From the cell containing the given text, extract its center point as (X, Y) coordinate. 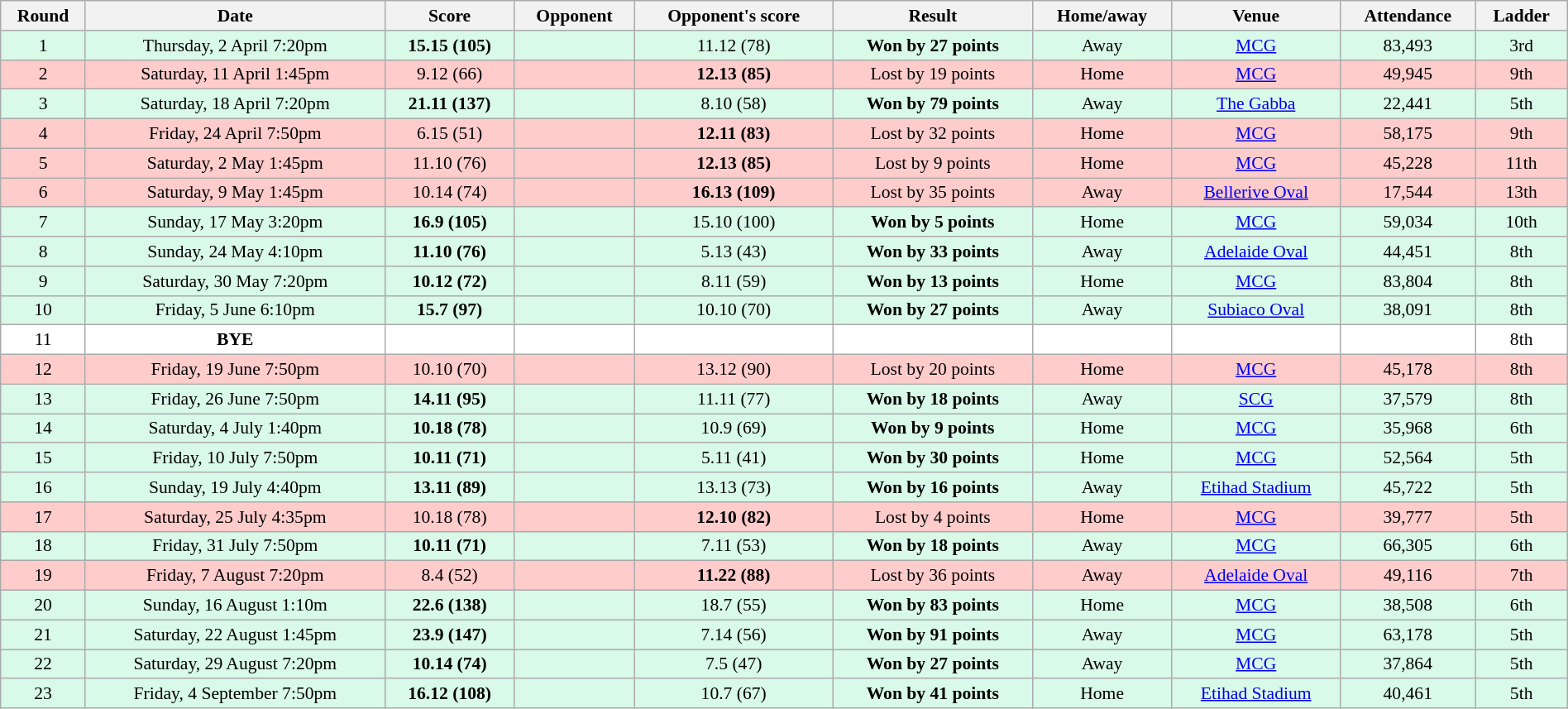
Won by 79 points (933, 104)
5.11 (41) (734, 458)
Won by 13 points (933, 281)
83,804 (1408, 281)
6 (43, 193)
9 (43, 281)
Thursday, 2 April 7:20pm (235, 46)
10 (43, 310)
Lost by 9 points (933, 163)
Saturday, 22 August 1:45pm (235, 635)
Venue (1255, 16)
19 (43, 576)
11.22 (88) (734, 576)
13th (1522, 193)
Result (933, 16)
10th (1522, 223)
Won by 33 points (933, 252)
18.7 (55) (734, 606)
15 (43, 458)
Opponent (574, 16)
58,175 (1408, 134)
23 (43, 694)
Friday, 5 June 6:10pm (235, 310)
22 (43, 664)
10.7 (67) (734, 694)
Lost by 35 points (933, 193)
35,968 (1408, 429)
8.4 (52) (450, 576)
44,451 (1408, 252)
4 (43, 134)
BYE (235, 340)
13.11 (89) (450, 487)
5.13 (43) (734, 252)
39,777 (1408, 517)
Opponent's score (734, 16)
Won by 30 points (933, 458)
7.11 (53) (734, 546)
Home/away (1102, 16)
49,945 (1408, 74)
Lost by 20 points (933, 370)
21.11 (137) (450, 104)
8.11 (59) (734, 281)
49,116 (1408, 576)
9.12 (66) (450, 74)
11 (43, 340)
Won by 41 points (933, 694)
13.12 (90) (734, 370)
Won by 9 points (933, 429)
Won by 16 points (933, 487)
Saturday, 9 May 1:45pm (235, 193)
11th (1522, 163)
Won by 5 points (933, 223)
Lost by 19 points (933, 74)
The Gabba (1255, 104)
15.7 (97) (450, 310)
66,305 (1408, 546)
8 (43, 252)
7 (43, 223)
Round (43, 16)
45,178 (1408, 370)
38,091 (1408, 310)
SCG (1255, 399)
52,564 (1408, 458)
7.14 (56) (734, 635)
16.12 (108) (450, 694)
16 (43, 487)
Saturday, 30 May 7:20pm (235, 281)
Bellerive Oval (1255, 193)
Saturday, 2 May 1:45pm (235, 163)
Friday, 4 September 7:50pm (235, 694)
12 (43, 370)
8.10 (58) (734, 104)
Ladder (1522, 16)
14 (43, 429)
16.13 (109) (734, 193)
63,178 (1408, 635)
17,544 (1408, 193)
Sunday, 19 July 4:40pm (235, 487)
14.11 (95) (450, 399)
37,579 (1408, 399)
38,508 (1408, 606)
6.15 (51) (450, 134)
Score (450, 16)
7th (1522, 576)
11.12 (78) (734, 46)
5 (43, 163)
Friday, 26 June 7:50pm (235, 399)
16.9 (105) (450, 223)
Friday, 31 July 7:50pm (235, 546)
Date (235, 16)
45,722 (1408, 487)
22.6 (138) (450, 606)
Saturday, 18 April 7:20pm (235, 104)
22,441 (1408, 104)
Friday, 7 August 7:20pm (235, 576)
Lost by 32 points (933, 134)
12.10 (82) (734, 517)
40,461 (1408, 694)
1 (43, 46)
17 (43, 517)
15.15 (105) (450, 46)
Saturday, 4 July 1:40pm (235, 429)
Sunday, 16 August 1:10m (235, 606)
Subiaco Oval (1255, 310)
2 (43, 74)
83,493 (1408, 46)
3 (43, 104)
37,864 (1408, 664)
Friday, 19 June 7:50pm (235, 370)
Lost by 4 points (933, 517)
Won by 83 points (933, 606)
18 (43, 546)
59,034 (1408, 223)
15.10 (100) (734, 223)
20 (43, 606)
11.11 (77) (734, 399)
Attendance (1408, 16)
Sunday, 24 May 4:10pm (235, 252)
Won by 91 points (933, 635)
21 (43, 635)
Friday, 10 July 7:50pm (235, 458)
Saturday, 25 July 4:35pm (235, 517)
Sunday, 17 May 3:20pm (235, 223)
10.9 (69) (734, 429)
Saturday, 11 April 1:45pm (235, 74)
13.13 (73) (734, 487)
3rd (1522, 46)
12.11 (83) (734, 134)
23.9 (147) (450, 635)
7.5 (47) (734, 664)
13 (43, 399)
Saturday, 29 August 7:20pm (235, 664)
10.12 (72) (450, 281)
Lost by 36 points (933, 576)
Friday, 24 April 7:50pm (235, 134)
45,228 (1408, 163)
